For the text-containing cell, return its midpoint in [X, Y] coordinate format. 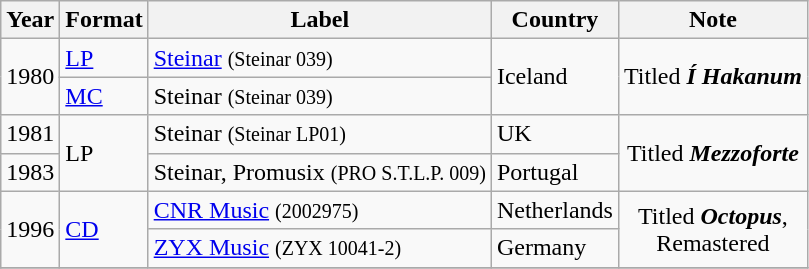
Label [320, 20]
Titled Octopus,Remastered [712, 229]
Year [30, 20]
UK [554, 134]
Iceland [554, 77]
Titled Mezzoforte [712, 153]
1980 [30, 77]
1996 [30, 229]
CNR Music (2002975) [320, 210]
Titled Í Hakanum [712, 77]
ZYX Music (ZYX 10041-2) [320, 248]
1981 [30, 134]
Note [712, 20]
1983 [30, 172]
CD [104, 229]
Netherlands [554, 210]
Germany [554, 248]
Steinar, Promusix (PRO S.T.L.P. 009) [320, 172]
Steinar (Steinar LP01) [320, 134]
Country [554, 20]
Format [104, 20]
Portugal [554, 172]
MC [104, 96]
